Find where the given text appears and provide that cell's center as (x, y) coordinate. 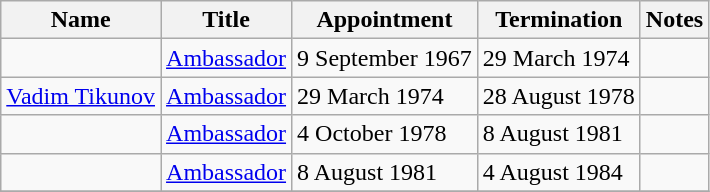
9 September 1967 (385, 58)
Notes (674, 20)
Appointment (385, 20)
4 October 1978 (385, 134)
Vadim Tikunov (81, 96)
Termination (558, 20)
Title (226, 20)
28 August 1978 (558, 96)
Name (81, 20)
4 August 1984 (558, 172)
